Scan for the cell matching the given text and deliver its [X, Y] coordinate at center. 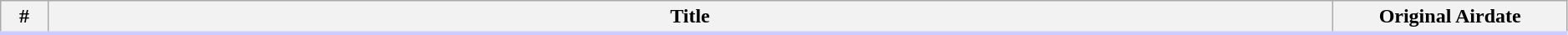
# [24, 17]
Original Airdate [1450, 17]
Title [690, 17]
